Extract the [X, Y] coordinate from the center of the cell holding the provided text.  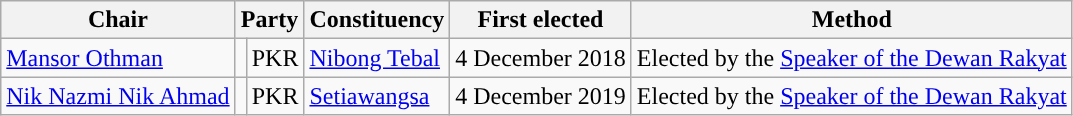
Constituency [377, 20]
Nibong Tebal [377, 58]
Setiawangsa [377, 96]
Method [852, 20]
4 December 2019 [541, 96]
Chair [118, 20]
4 December 2018 [541, 58]
Nik Nazmi Nik Ahmad [118, 96]
Party [270, 20]
First elected [541, 20]
Mansor Othman [118, 58]
